For the text-containing cell, return its midpoint in [X, Y] coordinate format. 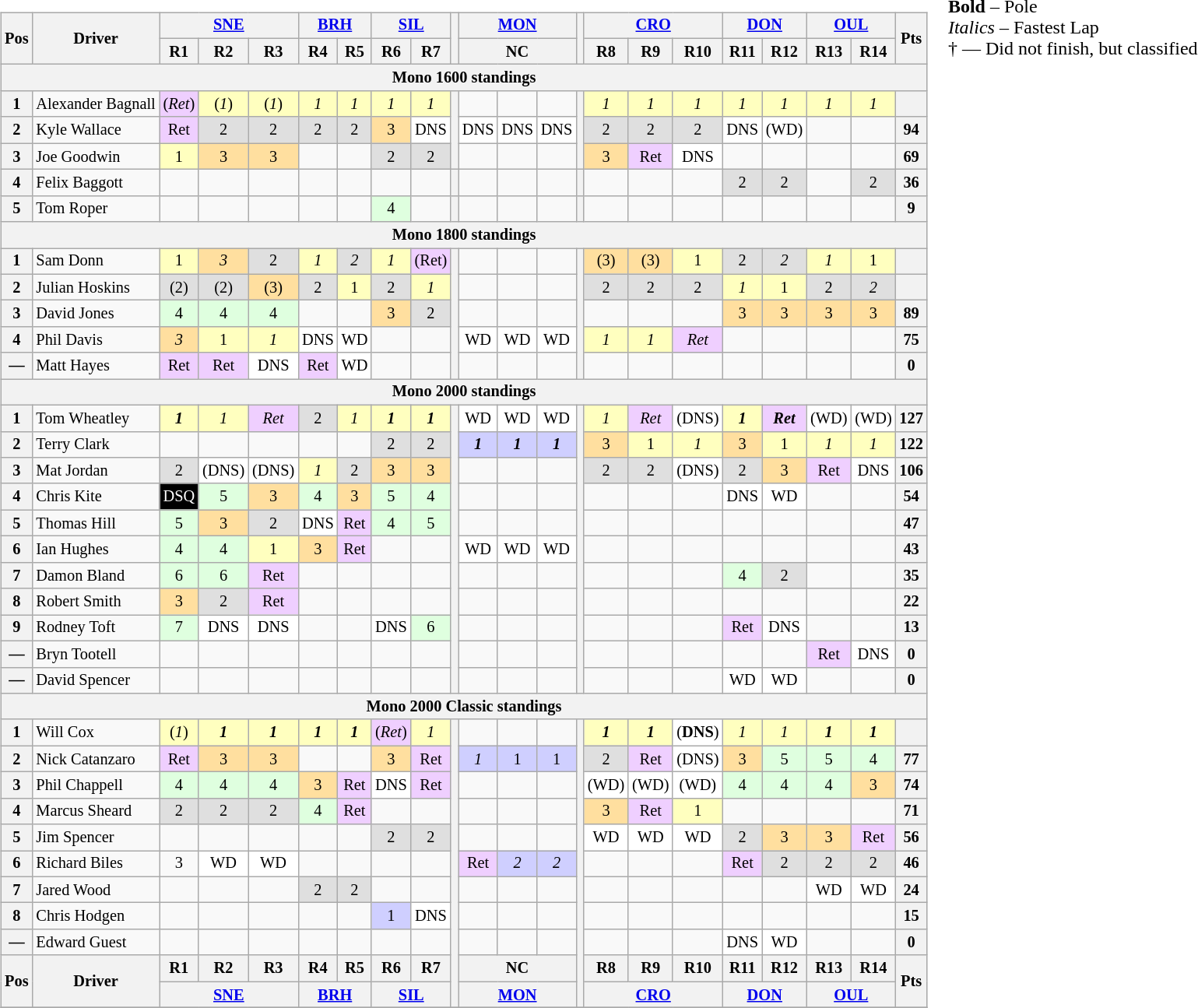
Jared Wood [95, 890]
Julian Hoskins [95, 287]
Mono 1600 standings [464, 78]
89 [912, 314]
Phil Chappell [95, 785]
22 [912, 602]
Matt Hayes [95, 366]
Thomas Hill [95, 523]
Robert Smith [95, 602]
13 [912, 628]
Marcus Sheard [95, 811]
24 [912, 890]
71 [912, 811]
122 [912, 444]
77 [912, 759]
69 [912, 156]
Phil Davis [95, 340]
Rodney Toft [95, 628]
43 [912, 550]
Terry Clark [95, 444]
15 [912, 916]
Jim Spencer [95, 838]
Nick Catanzaro [95, 759]
56 [912, 838]
74 [912, 785]
94 [912, 130]
Ian Hughes [95, 550]
127 [912, 418]
Alexander Bagnall [95, 104]
46 [912, 864]
Tom Wheatley [95, 418]
75 [912, 340]
Richard Biles [95, 864]
David Spencer [95, 680]
Sam Donn [95, 262]
Mono 2000 Classic standings [464, 707]
36 [912, 183]
Felix Baggott [95, 183]
Tom Roper [95, 209]
Will Cox [95, 732]
DSQ [179, 497]
Mat Jordan [95, 471]
106 [912, 471]
Mono 2000 standings [464, 392]
Bryn Tootell [95, 654]
Damon Bland [95, 575]
Kyle Wallace [95, 130]
Chris Kite [95, 497]
Chris Hodgen [95, 916]
35 [912, 575]
54 [912, 497]
Joe Goodwin [95, 156]
Mono 1800 standings [464, 235]
Edward Guest [95, 943]
David Jones [95, 314]
47 [912, 523]
